Return [x, y] of the center of cell containing provided text 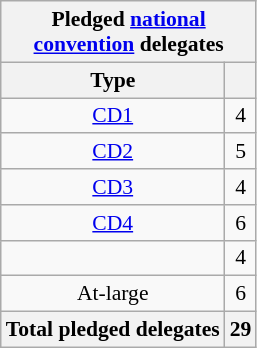
CD2 [113, 152]
Total pledged delegates [113, 330]
CD3 [113, 187]
CD1 [113, 116]
Type [113, 80]
Pledged nationalconvention delegates [129, 32]
29 [241, 330]
CD4 [113, 223]
At-large [113, 294]
5 [241, 152]
